Determine the [x, y] coordinate at the center of the cell enclosing the given text.  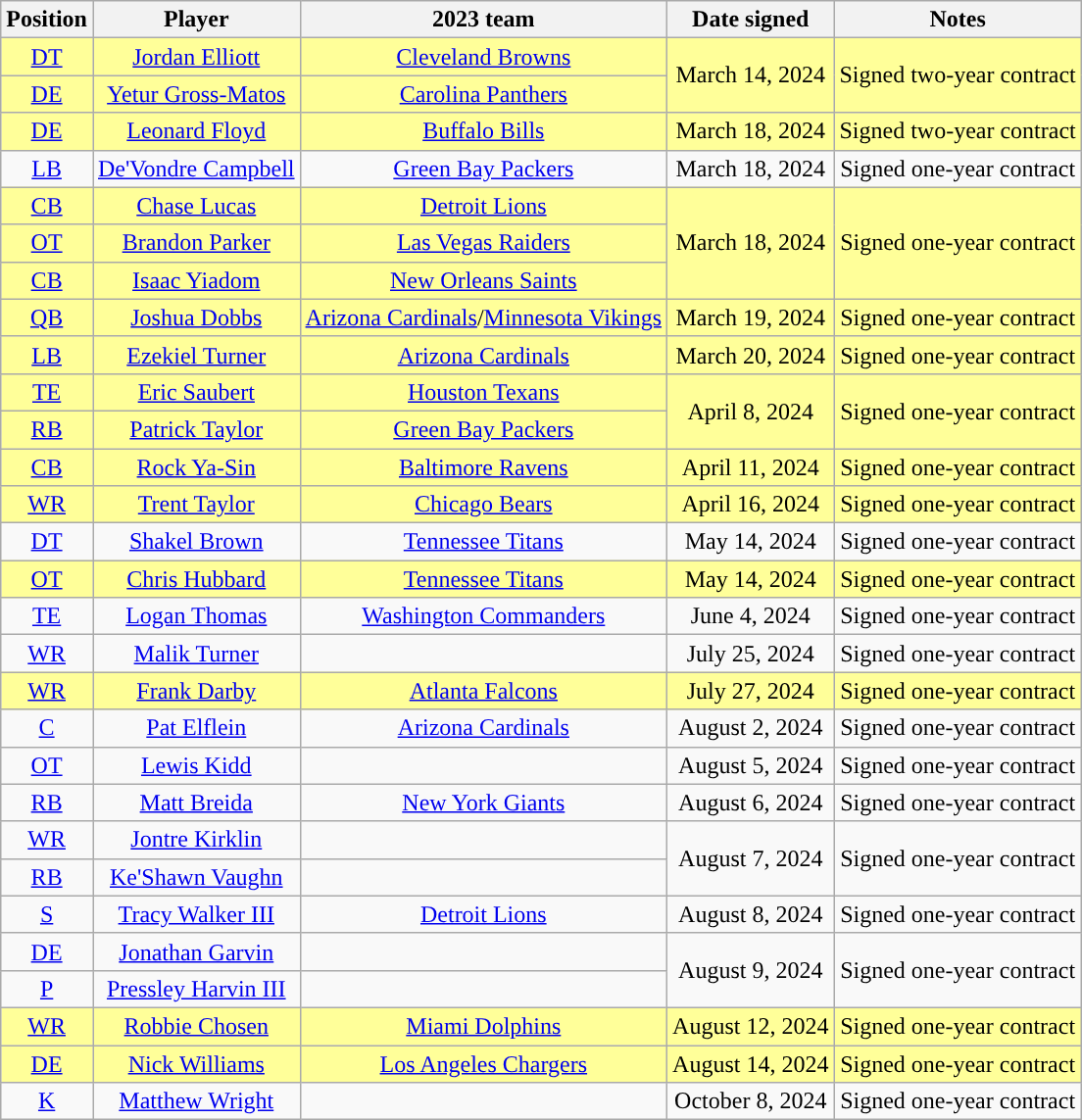
New York Giants [483, 803]
Ezekiel Turner [196, 355]
Matthew Wright [196, 1101]
August 2, 2024 [751, 728]
Washington Commanders [483, 616]
Miami Dolphins [483, 1026]
Date signed [751, 20]
Rock Ya-Sin [196, 467]
Jontre Kirklin [196, 840]
Las Vegas Raiders [483, 243]
Chicago Bears [483, 505]
S [47, 914]
Arizona Cardinals/Minnesota Vikings [483, 317]
Logan Thomas [196, 616]
QB [47, 317]
Isaac Yiadom [196, 280]
Tracy Walker III [196, 914]
Malik Turner [196, 654]
Baltimore Ravens [483, 467]
March 19, 2024 [751, 317]
Atlanta Falcons [483, 691]
Buffalo Bills [483, 131]
August 8, 2024 [751, 914]
2023 team [483, 20]
Chris Hubbard [196, 579]
Player [196, 20]
Shakel Brown [196, 542]
Jordan Elliott [196, 57]
Eric Saubert [196, 392]
March 20, 2024 [751, 355]
Jonathan Garvin [196, 951]
April 16, 2024 [751, 505]
Matt Breida [196, 803]
Yetur Gross-Matos [196, 94]
Frank Darby [196, 691]
Patrick Taylor [196, 429]
August 7, 2024 [751, 858]
Trent Taylor [196, 505]
April 8, 2024 [751, 411]
October 8, 2024 [751, 1101]
August 12, 2024 [751, 1026]
Pat Elflein [196, 728]
K [47, 1101]
August 9, 2024 [751, 970]
April 11, 2024 [751, 467]
Brandon Parker [196, 243]
De'Vondre Campbell [196, 169]
Lewis Kidd [196, 765]
Notes [958, 20]
Pressley Harvin III [196, 989]
P [47, 989]
Los Angeles Chargers [483, 1063]
August 14, 2024 [751, 1063]
C [47, 728]
Joshua Dobbs [196, 317]
Chase Lucas [196, 206]
Leonard Floyd [196, 131]
Robbie Chosen [196, 1026]
New Orleans Saints [483, 280]
Carolina Panthers [483, 94]
Position [47, 20]
March 14, 2024 [751, 75]
August 6, 2024 [751, 803]
August 5, 2024 [751, 765]
Houston Texans [483, 392]
July 25, 2024 [751, 654]
Ke'Shawn Vaughn [196, 877]
July 27, 2024 [751, 691]
June 4, 2024 [751, 616]
Nick Williams [196, 1063]
Cleveland Browns [483, 57]
